Detect which cell encompasses the target text, then output its (x, y) center coordinate. 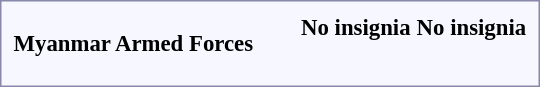
Myanmar Armed Forces (134, 44)
